From the cell containing the given text, extract its center point as [X, Y] coordinate. 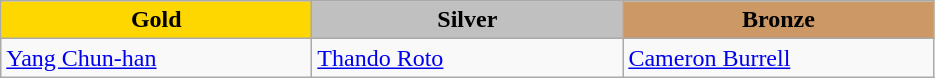
Thando Roto [468, 58]
Bronze [778, 20]
Yang Chun-han [156, 58]
Gold [156, 20]
Cameron Burrell [778, 58]
Silver [468, 20]
